Provide the [X, Y] coordinate of the cell's center where the given text is located.  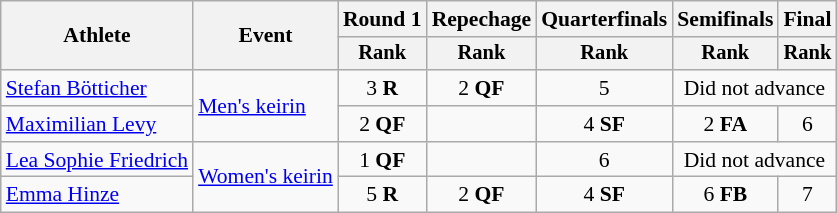
2 FA [725, 124]
Event [266, 36]
Repechage [482, 19]
3 R [382, 88]
7 [807, 195]
Men's keirin [266, 106]
Final [807, 19]
Stefan Bötticher [97, 88]
Lea Sophie Friedrich [97, 160]
6 FB [725, 195]
Women's keirin [266, 178]
Semifinals [725, 19]
1 QF [382, 160]
Maximilian Levy [97, 124]
5 [604, 88]
Emma Hinze [97, 195]
Quarterfinals [604, 19]
Athlete [97, 36]
5 R [382, 195]
Round 1 [382, 19]
